Find where the given text appears and provide that cell's center as [x, y] coordinate. 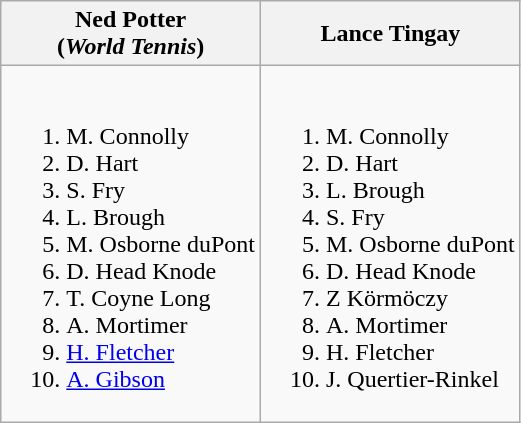
Ned Potter(World Tennis) [131, 34]
Lance Tingay [390, 34]
M. Connolly D. Hart L. Brough S. Fry M. Osborne duPont D. Head Knode Z Körmöczy A. Mortimer H. Fletcher J. Quertier-Rinkel [390, 244]
M. Connolly D. Hart S. Fry L. Brough M. Osborne duPont D. Head Knode T. Coyne Long A. Mortimer H. Fletcher A. Gibson [131, 244]
